Provide the [X, Y] coordinate of the cell's center where the given text is located.  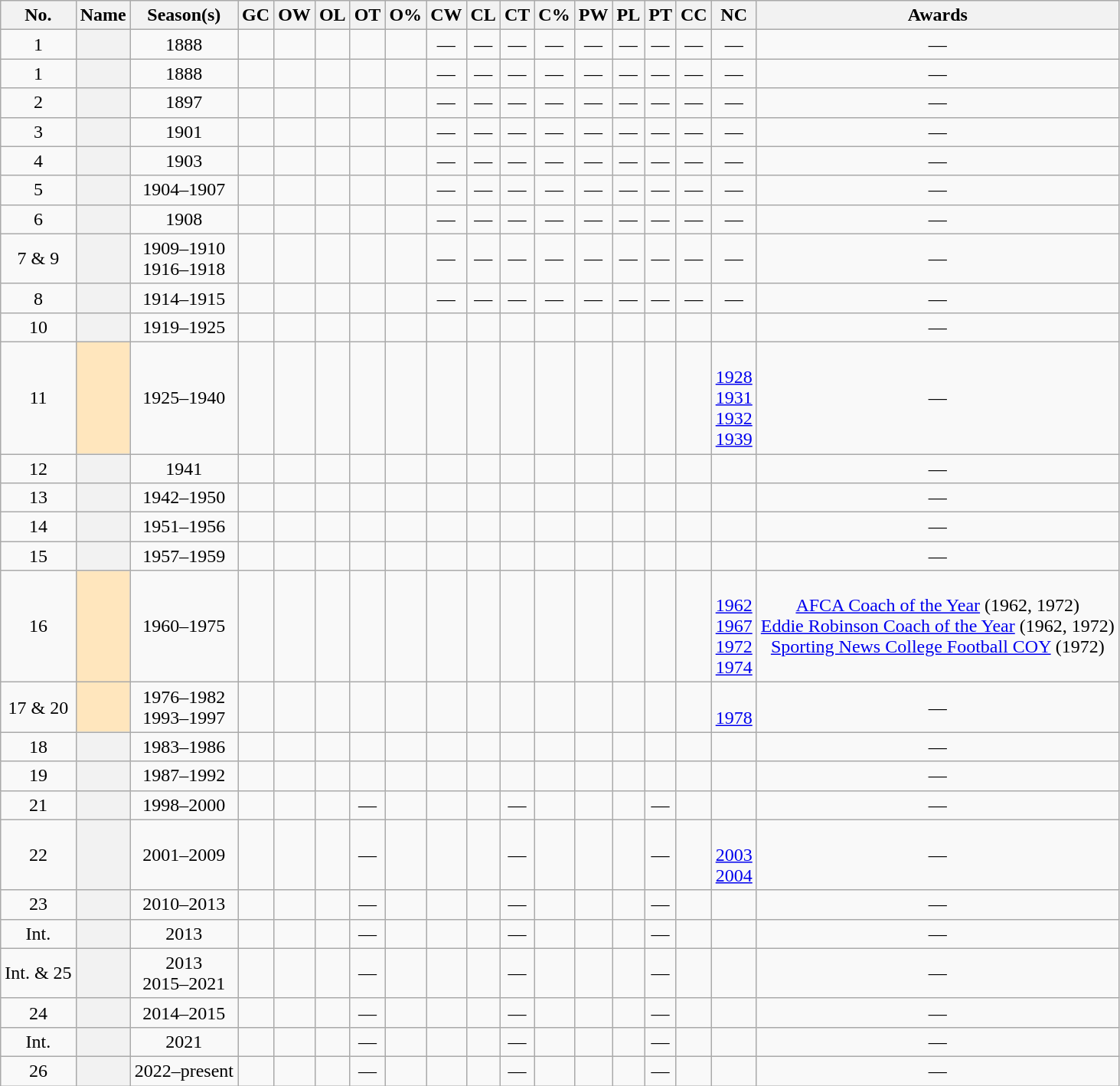
1987–1992 [184, 776]
Season(s) [184, 15]
OW [295, 15]
10 [38, 327]
26 [38, 1071]
2013 [184, 934]
1983–1986 [184, 747]
12 [38, 468]
Int. & 25 [38, 973]
7 & 9 [38, 259]
1908 [184, 219]
PW [593, 15]
1960–1975 [184, 626]
20132015–2021 [184, 973]
17 & 20 [38, 708]
1928193119321939 [733, 397]
1957–1959 [184, 556]
22 [38, 855]
1951–1956 [184, 527]
1919–1925 [184, 327]
2010–2013 [184, 904]
1901 [184, 132]
2014–2015 [184, 1012]
4 [38, 161]
1941 [184, 468]
NC [733, 15]
16 [38, 626]
GC [256, 15]
1903 [184, 161]
1978 [733, 708]
CC [694, 15]
15 [38, 556]
19 [38, 776]
8 [38, 298]
AFCA Coach of the Year (1962, 1972)Eddie Robinson Coach of the Year (1962, 1972)Sporting News College Football COY (1972) [937, 626]
14 [38, 527]
13 [38, 498]
Name [103, 15]
1976–19821993–1997 [184, 708]
2001–2009 [184, 855]
CT [517, 15]
24 [38, 1012]
1909–19101916–1918 [184, 259]
6 [38, 219]
2022–present [184, 1071]
11 [38, 397]
3 [38, 132]
OT [367, 15]
23 [38, 904]
1998–2000 [184, 805]
5 [38, 190]
OL [332, 15]
1962196719721974 [733, 626]
O% [406, 15]
2 [38, 103]
CL [483, 15]
21 [38, 805]
C% [554, 15]
PL [629, 15]
18 [38, 747]
2021 [184, 1042]
CW [446, 15]
PT [661, 15]
Awards [937, 15]
1904–1907 [184, 190]
20032004 [733, 855]
1897 [184, 103]
1925–1940 [184, 397]
1914–1915 [184, 298]
No. [38, 15]
1942–1950 [184, 498]
